Scan for the cell matching the given text and deliver its [x, y] coordinate at center. 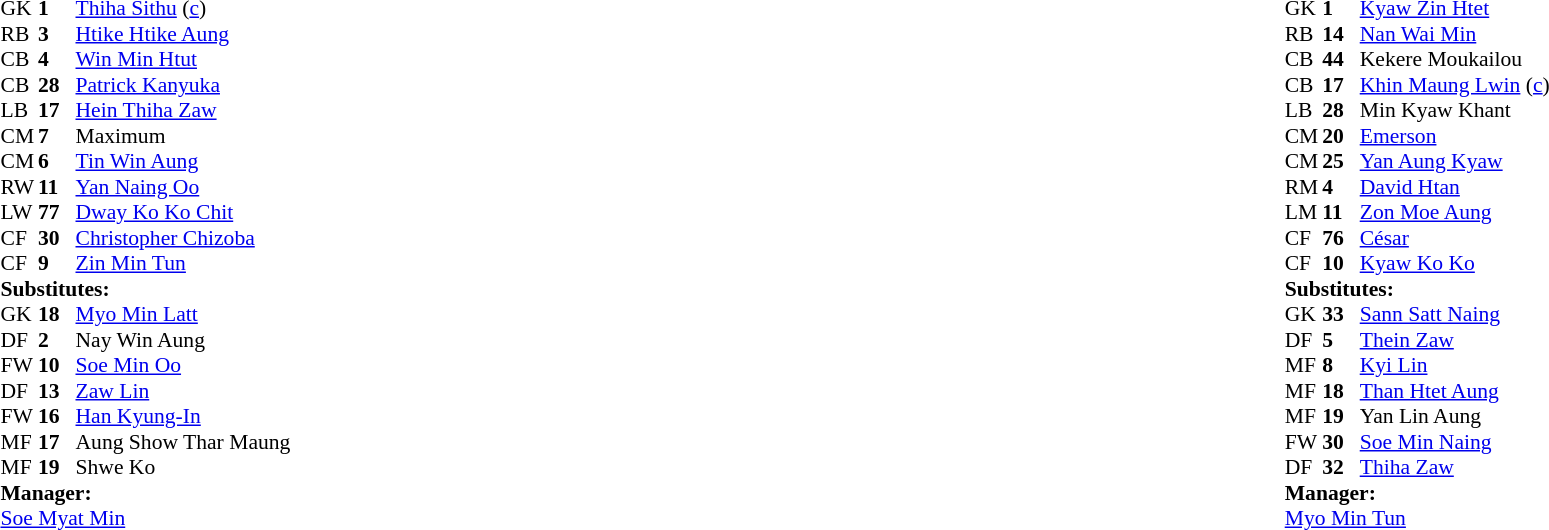
Soe Min Oo [184, 365]
7 [57, 136]
Nay Win Aung [184, 340]
25 [1341, 161]
LM [1304, 213]
2 [57, 340]
Win Min Htut [184, 59]
33 [1341, 315]
14 [1341, 34]
9 [57, 263]
16 [57, 417]
32 [1341, 467]
Manager: [145, 493]
Myo Min Latt [184, 315]
RM [1304, 187]
6 [57, 161]
Tin Win Aung [184, 161]
5 [1341, 340]
Patrick Kanyuka [184, 85]
Dway Ko Ko Chit [184, 213]
76 [1341, 238]
Hein Thiha Zaw [184, 111]
Christopher Chizoba [184, 238]
Aung Show Thar Maung [184, 442]
Shwe Ko [184, 467]
8 [1341, 365]
3 [57, 34]
Htike Htike Aung [184, 34]
Yan Naing Oo [184, 187]
Zin Min Tun [184, 263]
77 [57, 213]
20 [1341, 136]
LW [19, 213]
RW [19, 187]
13 [57, 391]
44 [1341, 59]
Maximum [184, 136]
Zaw Lin [184, 391]
Han Kyung-In [184, 417]
Substitutes: [145, 289]
